Find where the given text appears and provide that cell's center as (X, Y) coordinate. 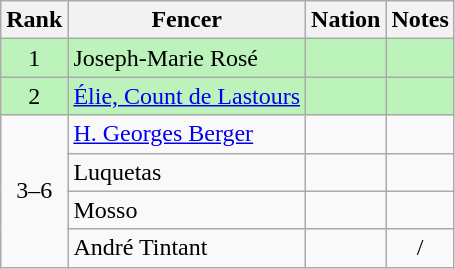
Nation (346, 20)
/ (420, 248)
Rank (34, 20)
2 (34, 96)
Notes (420, 20)
André Tintant (187, 248)
Élie, Count de Lastours (187, 96)
Fencer (187, 20)
1 (34, 58)
Joseph-Marie Rosé (187, 58)
3–6 (34, 191)
Mosso (187, 210)
H. Georges Berger (187, 134)
Luquetas (187, 172)
